Capture the cell that displays the provided text and extract its (X, Y) central coordinate. 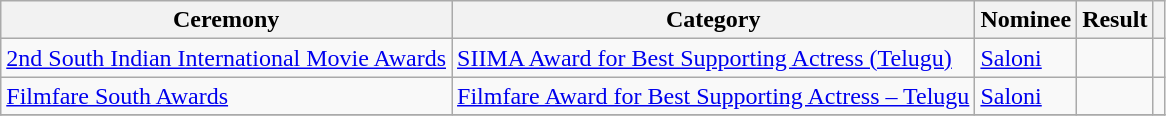
Result (1115, 20)
Filmfare South Awards (226, 96)
Filmfare Award for Best Supporting Actress – Telugu (714, 96)
SIIMA Award for Best Supporting Actress (Telugu) (714, 58)
Ceremony (226, 20)
Category (714, 20)
Nominee (1026, 20)
2nd South Indian International Movie Awards (226, 58)
